Determine the (x, y) coordinate at the center of the cell enclosing the given text.  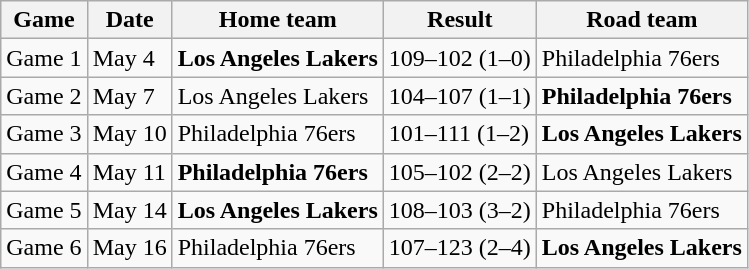
Game 5 (44, 210)
Game 4 (44, 172)
Game 1 (44, 58)
May 10 (130, 134)
Game 3 (44, 134)
May 7 (130, 96)
Home team (278, 20)
Game 6 (44, 248)
101–111 (1–2) (460, 134)
Game (44, 20)
107–123 (2–4) (460, 248)
May 14 (130, 210)
May 11 (130, 172)
109–102 (1–0) (460, 58)
Game 2 (44, 96)
Date (130, 20)
104–107 (1–1) (460, 96)
105–102 (2–2) (460, 172)
Result (460, 20)
Road team (642, 20)
108–103 (3–2) (460, 210)
May 4 (130, 58)
May 16 (130, 248)
